Determine the [x, y] coordinate at the center of the cell enclosing the given text.  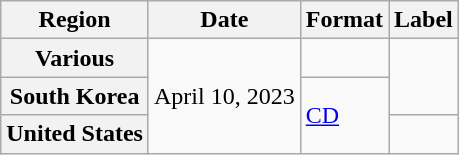
United States [75, 134]
Various [75, 58]
Format [344, 20]
Date [224, 20]
Region [75, 20]
CD [344, 115]
Label [424, 20]
April 10, 2023 [224, 96]
South Korea [75, 96]
